From the cell containing the given text, extract its center point as [X, Y] coordinate. 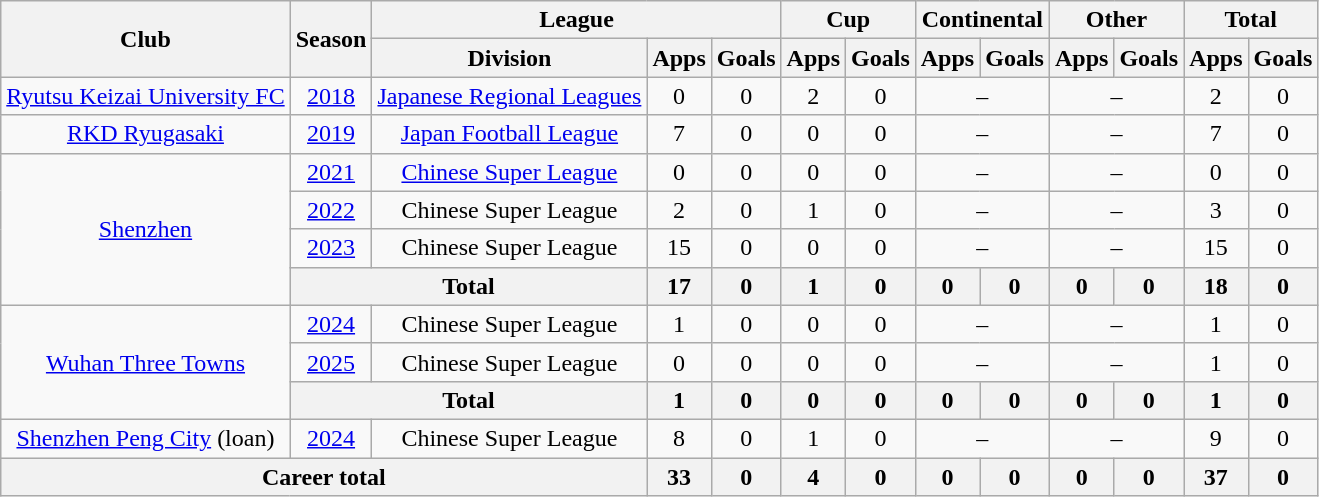
2021 [331, 172]
Other [1116, 20]
2025 [331, 362]
Season [331, 39]
Division [510, 58]
3 [1216, 210]
Club [146, 39]
Shenzhen [146, 229]
Shenzhen Peng City (loan) [146, 438]
Japanese Regional Leagues [510, 96]
2019 [331, 134]
Ryutsu Keizai University FC [146, 96]
17 [679, 286]
League [576, 20]
9 [1216, 438]
RKD Ryugasaki [146, 134]
Japan Football League [510, 134]
2022 [331, 210]
37 [1216, 477]
Cup [848, 20]
Career total [324, 477]
2018 [331, 96]
8 [679, 438]
2023 [331, 248]
Wuhan Three Towns [146, 362]
4 [813, 477]
Continental [982, 20]
18 [1216, 286]
33 [679, 477]
